Output the [x, y] coordinate of the center of the cell containing the given text.  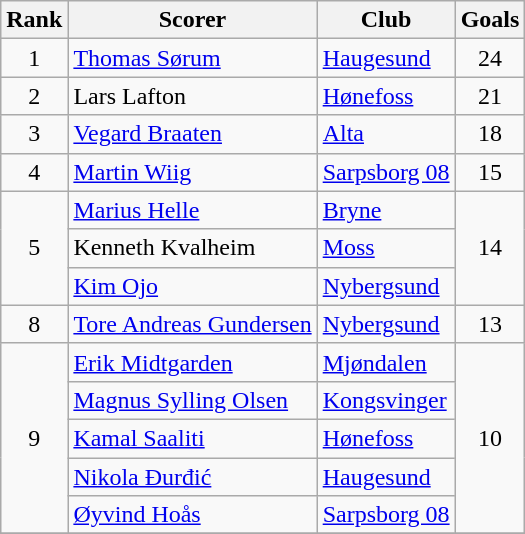
14 [490, 248]
Kongsvinger [386, 400]
Alta [386, 134]
Nikola Đurđić [192, 477]
Thomas Sørum [192, 58]
21 [490, 96]
10 [490, 438]
5 [34, 248]
Club [386, 20]
8 [34, 324]
Vegard Braaten [192, 134]
Kamal Saaliti [192, 438]
9 [34, 438]
Marius Helle [192, 210]
Tore Andreas Gundersen [192, 324]
13 [490, 324]
Martin Wiig [192, 172]
Mjøndalen [386, 362]
Moss [386, 248]
Øyvind Hoås [192, 515]
3 [34, 134]
18 [490, 134]
Goals [490, 20]
1 [34, 58]
Kenneth Kvalheim [192, 248]
Lars Lafton [192, 96]
Magnus Sylling Olsen [192, 400]
Erik Midtgarden [192, 362]
4 [34, 172]
Bryne [386, 210]
Scorer [192, 20]
Kim Ojo [192, 286]
15 [490, 172]
2 [34, 96]
Rank [34, 20]
24 [490, 58]
